Search for the cell housing the specified text and yield its [X, Y] center coordinate. 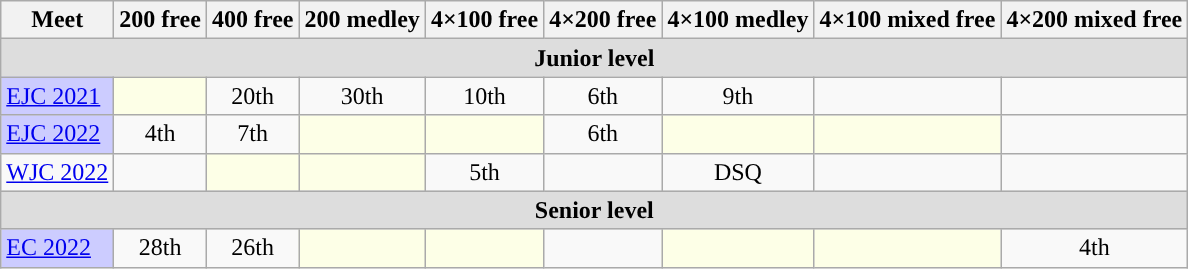
200 free [160, 20]
30th [362, 96]
4×200 free [603, 20]
4×100 medley [738, 20]
4×200 mixed free [1094, 20]
DSQ [738, 172]
200 medley [362, 20]
WJC 2022 [58, 172]
20th [252, 96]
4×100 free [484, 20]
26th [252, 248]
EJC 2021 [58, 96]
28th [160, 248]
10th [484, 96]
400 free [252, 20]
Junior level [594, 58]
EC 2022 [58, 248]
Meet [58, 20]
5th [484, 172]
9th [738, 96]
Senior level [594, 210]
EJC 2022 [58, 134]
7th [252, 134]
4×100 mixed free [908, 20]
